Detect which cell encompasses the target text, then output its (X, Y) center coordinate. 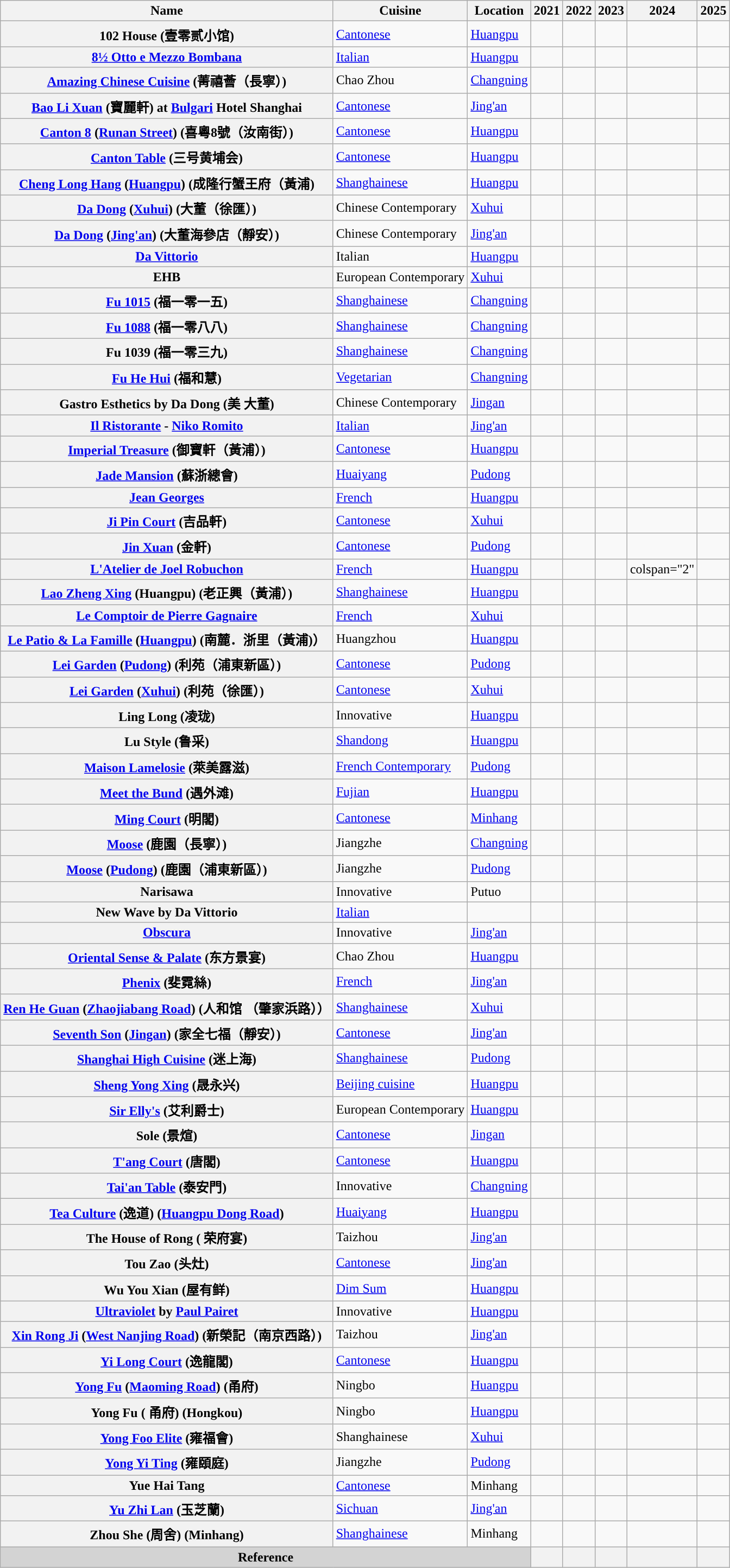
Jade Mansion (蘇浙總會) (167, 475)
Il Ristorante - Niko Romito (167, 426)
Moose (Pudong) (鹿園（浦東新區）) (167, 869)
Putuo (499, 892)
Ling Long (凌珑) (167, 716)
Sheng Yong Xing (晟永兴) (167, 1084)
Shanghai High Cuisine (迷上海) (167, 1058)
Yong Fu ( 甬府) (Hongkou) (167, 1411)
Lei Garden (Pudong) (利苑（浦東新區）) (167, 663)
Seventh Son (Jingan) (家全七福（靜安）) (167, 1033)
Jin Xuan (金軒) (167, 546)
L'Atelier de Joel Robuchon (167, 569)
Name (167, 11)
Ren He Guan (Zhaojiabang Road) (人和馆 （肇家浜路）） (167, 1007)
Yong Fu (Maoming Road) (甬府) (167, 1386)
Le Comptoir de Pierre Gagnaire (167, 615)
Shandong (400, 741)
Meet the Bund (遇外滩) (167, 792)
Fu 1015 (福一零一五) (167, 301)
Amazing Chinese Cuisine (菁禧薈（長寧）) (167, 80)
2021 (546, 11)
Wu You Xian (屋有鲜) (167, 1288)
The House of Rong ( 荣府宴) (167, 1237)
Narisawa (167, 892)
French Contemporary (400, 767)
Da Dong (Xuhui) (大董（徐匯）) (167, 207)
Huangzhou (400, 638)
Cheng Long Hang (Huangpu) (成隆行蟹王府（黃浦) (167, 182)
Sir Elly's (艾利爵士) (167, 1110)
Yu Zhi Lan (玉芝蘭) (167, 1508)
Tai'an Table (泰安門) (167, 1186)
Fujian (400, 792)
Zhou She (周舍) (Minhang) (167, 1534)
Lei Garden (Xuhui) (利苑（徐匯）) (167, 690)
Ji Pin Court (吉品軒) (167, 520)
Yong Foo Elite (雍福會) (167, 1437)
T'ang Court (唐閣) (167, 1161)
New Wave by Da Vittorio (167, 912)
colspan="2" (662, 569)
Fu 1088 (福一零八八) (167, 326)
Yi Long Court (逸龍閣) (167, 1360)
Maison Lamelosie (萊美露滋) (167, 767)
Da Dong (Jing'an) (大董海參店（靜安）) (167, 233)
Le Patio & La Famille (Huangpu) (南麓．浙里（黃浦)） (167, 638)
Canton Table (三号黄埔会) (167, 156)
Xin Rong Ji (West Nanjing Road) (新榮記（南京西路）) (167, 1335)
Beijing cuisine (400, 1084)
Canton 8 (Runan Street) (喜粵8號（汝南街）) (167, 131)
Gastro Esthetics by Da Dong (美 大董) (167, 403)
Lao Zheng Xing (Huangpu) (老正興（黃浦）) (167, 592)
Imperial Treasure (御寶軒（黃浦）) (167, 448)
Dim Sum (400, 1288)
2024 (662, 11)
2022 (579, 11)
Ultraviolet by Paul Pairet (167, 1311)
Lu Style (鲁采) (167, 741)
Location (499, 11)
EHB (167, 277)
Obscura (167, 933)
2025 (714, 11)
2023 (611, 11)
Yue Hai Tang (167, 1485)
8½ Otto e Mezzo Bombana (167, 57)
Jean Georges (167, 497)
Bao Li Xuan (寶麗軒) at Bulgari Hotel Shanghai (167, 105)
Sichuan (400, 1508)
Oriental Sense & Palate (东方景宴) (167, 956)
Phenix (斐霓絲) (167, 982)
Tou Zao (头灶) (167, 1263)
Ming Court (明閣) (167, 818)
Yong Yi Ting (雍頤庭) (167, 1462)
Cuisine (400, 11)
Fu 1039 (福一零三九) (167, 352)
Reference (266, 1557)
Tea Culture (逸道) (Huangpu Dong Road) (167, 1212)
Fu He Hui (福和慧) (167, 377)
Da Vittorio (167, 256)
Sole (景煊) (167, 1135)
Vegetarian (400, 377)
102 House (壹零贰小馆) (167, 34)
Moose (鹿園（長寧）) (167, 843)
